Find where the given text appears and provide that cell's center as (X, Y) coordinate. 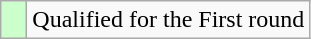
Qualified for the First round (168, 20)
